From the cell containing the given text, extract its center point as [x, y] coordinate. 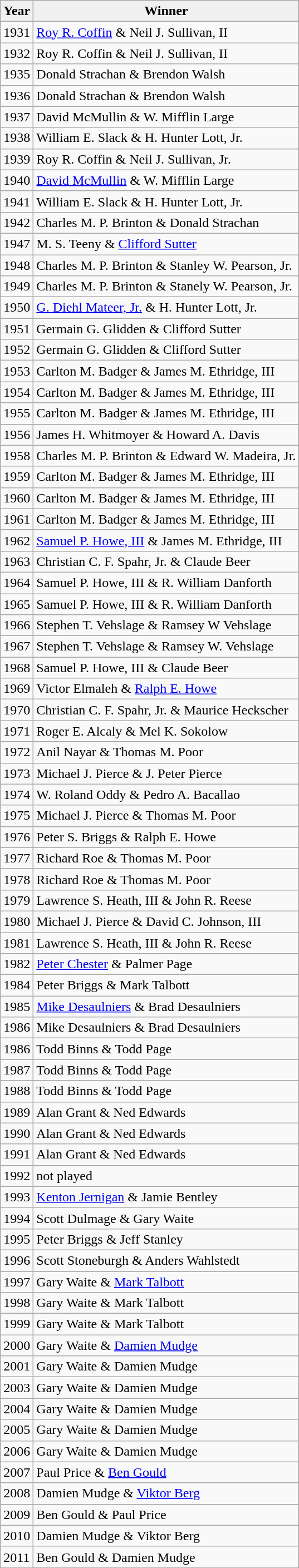
1975 [17, 816]
1972 [17, 752]
Charles M. P. Brinton & Donald Strachan [166, 223]
2007 [17, 1472]
1995 [17, 1239]
Samuel P. Howe, III & James M. Ethridge, III [166, 540]
1937 [17, 117]
2006 [17, 1451]
Peter Briggs & Jeff Stanley [166, 1239]
Winner [166, 11]
Victor Elmaleh & Ralph E. Howe [166, 689]
2010 [17, 1536]
1953 [17, 371]
2000 [17, 1345]
Charles M. P. Brinton & Edward W. Madeira, Jr. [166, 456]
Christian C. F. Spahr, Jr. & Claude Beer [166, 561]
1993 [17, 1197]
Michael J. Pierce & J. Peter Pierce [166, 773]
M. S. Teeny & Clifford Sutter [166, 244]
2001 [17, 1367]
1941 [17, 201]
1958 [17, 456]
2008 [17, 1493]
1980 [17, 921]
1940 [17, 180]
Scott Stoneburgh & Anders Wahlstedt [166, 1260]
1990 [17, 1133]
Ben Gould & Paul Price [166, 1515]
2004 [17, 1409]
1976 [17, 837]
2003 [17, 1388]
1996 [17, 1260]
Stephen T. Vehslage & Ramsey W Vehslage [166, 625]
1962 [17, 540]
Roy R. Coffin & Neil J. Sullivan, Jr. [166, 159]
Charles M. P. Brinton & Stanley W. Pearson, Jr. [166, 265]
1935 [17, 75]
1977 [17, 858]
Charles M. P. Brinton & Stanely W. Pearson, Jr. [166, 287]
1992 [17, 1176]
Stephen T. Vehslage & Ramsey W. Vehslage [166, 647]
1955 [17, 413]
Christian C. F. Spahr, Jr. & Maurice Heckscher [166, 710]
1931 [17, 32]
2005 [17, 1430]
1989 [17, 1112]
Anil Nayar & Thomas M. Poor [166, 752]
1961 [17, 519]
1999 [17, 1324]
1942 [17, 223]
1932 [17, 53]
1966 [17, 625]
1970 [17, 710]
1959 [17, 477]
Peter S. Briggs & Ralph E. Howe [166, 837]
1979 [17, 900]
1971 [17, 731]
1938 [17, 138]
1967 [17, 647]
1965 [17, 604]
Kenton Jernigan & Jamie Bentley [166, 1197]
Paul Price & Ben Gould [166, 1472]
1963 [17, 561]
1974 [17, 795]
1960 [17, 498]
1950 [17, 308]
2009 [17, 1515]
1997 [17, 1281]
1954 [17, 392]
1984 [17, 985]
1936 [17, 96]
Michael J. Pierce & David C. Johnson, III [166, 921]
1949 [17, 287]
James H. Whitmoyer & Howard A. Davis [166, 435]
1991 [17, 1155]
Year [17, 11]
1981 [17, 943]
1968 [17, 668]
1951 [17, 329]
1994 [17, 1218]
Michael J. Pierce & Thomas M. Poor [166, 816]
W. Roland Oddy & Pedro A. Bacallao [166, 795]
1973 [17, 773]
Scott Dulmage & Gary Waite [166, 1218]
2011 [17, 1557]
1948 [17, 265]
not played [166, 1176]
Roger E. Alcaly & Mel K. Sokolow [166, 731]
1988 [17, 1091]
1982 [17, 964]
Ben Gould & Damien Mudge [166, 1557]
1964 [17, 583]
1978 [17, 879]
1969 [17, 689]
G. Diehl Mateer, Jr. & H. Hunter Lott, Jr. [166, 308]
1952 [17, 350]
Peter Chester & Palmer Page [166, 964]
1998 [17, 1303]
Peter Briggs & Mark Talbott [166, 985]
1985 [17, 1007]
1939 [17, 159]
1987 [17, 1070]
Samuel P. Howe, III & Claude Beer [166, 668]
1947 [17, 244]
1956 [17, 435]
